Search for the cell housing the specified text and yield its [X, Y] center coordinate. 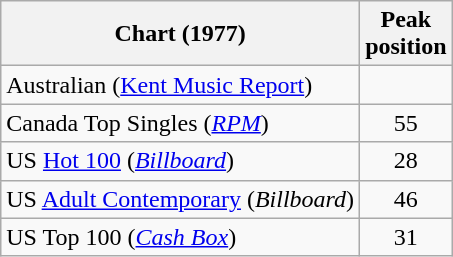
Peakposition [406, 34]
US Adult Contemporary (Billboard) [180, 199]
46 [406, 199]
31 [406, 237]
US Top 100 (Cash Box) [180, 237]
Australian (Kent Music Report) [180, 85]
US Hot 100 (Billboard) [180, 161]
Canada Top Singles (RPM) [180, 123]
Chart (1977) [180, 34]
28 [406, 161]
55 [406, 123]
